Search for the cell housing the specified text and yield its (x, y) center coordinate. 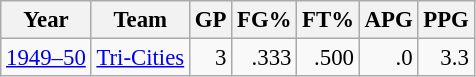
.0 (388, 58)
FG% (264, 20)
PPG (446, 20)
Tri-Cities (140, 58)
1949–50 (46, 58)
FT% (328, 20)
3.3 (446, 58)
Team (140, 20)
APG (388, 20)
GP (210, 20)
Year (46, 20)
.500 (328, 58)
.333 (264, 58)
3 (210, 58)
